From the cell containing the given text, extract its center point as (X, Y) coordinate. 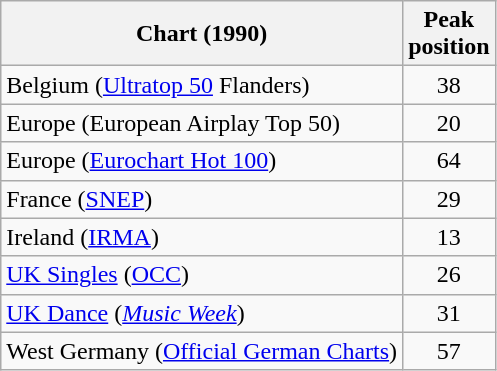
Belgium (Ultratop 50 Flanders) (202, 85)
UK Singles (OCC) (202, 275)
38 (449, 85)
26 (449, 275)
West Germany (Official German Charts) (202, 351)
31 (449, 313)
UK Dance (Music Week) (202, 313)
Ireland (IRMA) (202, 237)
Europe (European Airplay Top 50) (202, 123)
64 (449, 161)
Peakposition (449, 34)
20 (449, 123)
13 (449, 237)
29 (449, 199)
57 (449, 351)
France (SNEP) (202, 199)
Europe (Eurochart Hot 100) (202, 161)
Chart (1990) (202, 34)
